Output the (X, Y) coordinate of the center of the cell containing the given text.  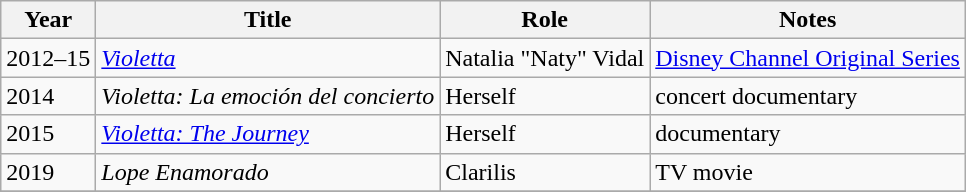
Title (268, 20)
Violetta: The Journey (268, 134)
Lope Enamorado (268, 172)
Notes (808, 20)
Violetta (268, 58)
Clarilis (545, 172)
Disney Channel Original Series (808, 58)
concert documentary (808, 96)
2014 (48, 96)
documentary (808, 134)
2012–15 (48, 58)
Natalia "Naty" Vidal (545, 58)
2015 (48, 134)
Year (48, 20)
2019 (48, 172)
Violetta: La emoción del concierto (268, 96)
Role (545, 20)
TV movie (808, 172)
